Return the (x, y) coordinate for the center point of the cell that contains the specified text.  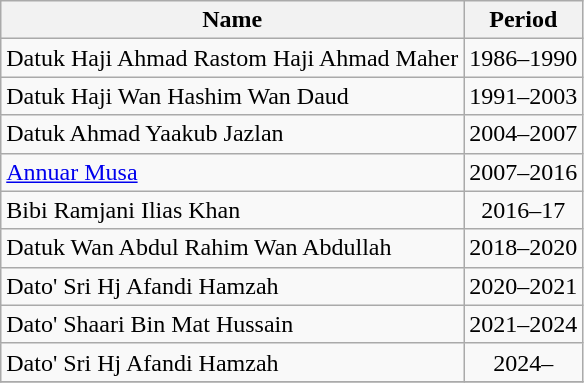
2016–17 (524, 210)
Datuk Haji Ahmad Rastom Haji Ahmad Maher (232, 58)
1986–1990 (524, 58)
Dato' Shaari Bin Mat Hussain (232, 324)
Period (524, 20)
2007–2016 (524, 172)
1991–2003 (524, 96)
2021–2024 (524, 324)
Datuk Haji Wan Hashim Wan Daud (232, 96)
Bibi Ramjani Ilias Khan (232, 210)
Datuk Ahmad Yaakub Jazlan (232, 134)
Datuk Wan Abdul Rahim Wan Abdullah (232, 248)
Name (232, 20)
Annuar Musa (232, 172)
2018–2020 (524, 248)
2024– (524, 362)
2004–2007 (524, 134)
2020–2021 (524, 286)
